Output the (X, Y) coordinate of the center of the cell containing the given text.  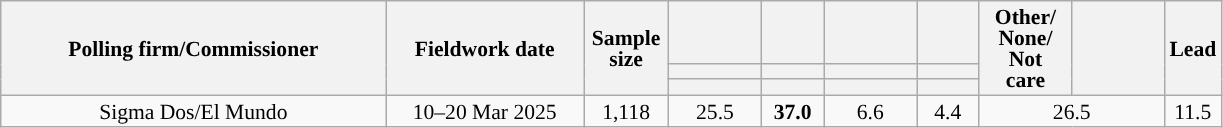
6.6 (870, 110)
37.0 (792, 110)
11.5 (1192, 110)
1,118 (626, 110)
25.5 (716, 110)
Other/None/Notcare (1026, 48)
26.5 (1072, 110)
Lead (1192, 48)
Sample size (626, 48)
10–20 Mar 2025 (485, 110)
Fieldwork date (485, 48)
Polling firm/Commissioner (194, 48)
Sigma Dos/El Mundo (194, 110)
4.4 (948, 110)
